Scan for the cell matching the given text and deliver its (X, Y) coordinate at center. 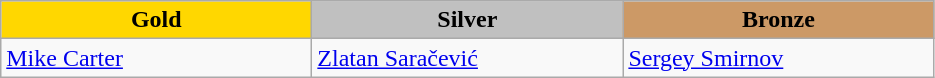
Gold (156, 20)
Bronze (778, 20)
Silver (468, 20)
Zlatan Saračević (468, 58)
Mike Carter (156, 58)
Sergey Smirnov (778, 58)
